Identify which cell holds the provided text, then report its (x, y) central coordinate. 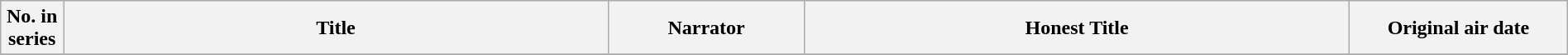
No. inseries (32, 28)
Narrator (706, 28)
Original air date (1459, 28)
Honest Title (1077, 28)
Title (336, 28)
